Scan for the cell matching the given text and deliver its (X, Y) coordinate at center. 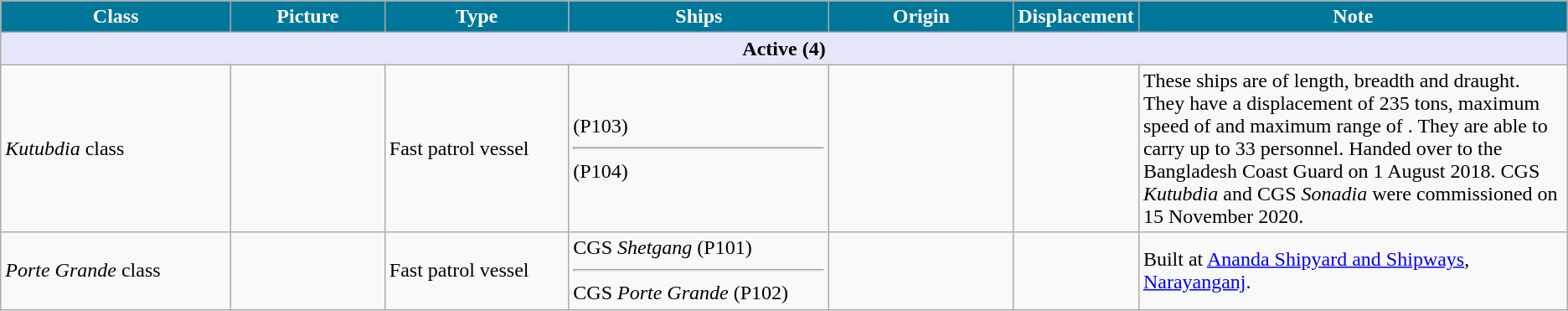
Porte Grande class (116, 271)
Ships (699, 17)
CGS Shetgang (P101)CGS Porte Grande (P102) (699, 271)
Type (476, 17)
Note (1353, 17)
Origin (921, 17)
(P103) (P104) (699, 148)
Class (116, 17)
Active (4) (784, 49)
Picture (308, 17)
Kutubdia class (116, 148)
Displacement (1076, 17)
Built at Ananda Shipyard and Shipways, Narayanganj. (1353, 271)
